Output the [x, y] coordinate of the center of the cell containing the given text.  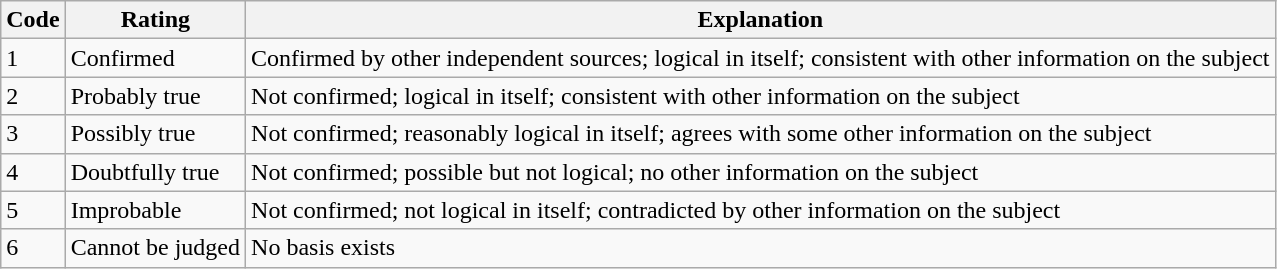
Code [33, 20]
Explanation [761, 20]
Confirmed by other independent sources; logical in itself; consistent with other information on the subject [761, 58]
Improbable [155, 210]
Cannot be judged [155, 248]
2 [33, 96]
Doubtfully true [155, 172]
6 [33, 248]
4 [33, 172]
Not confirmed; reasonably logical in itself; agrees with some other information on the subject [761, 134]
No basis exists [761, 248]
Probably true [155, 96]
Possibly true [155, 134]
Rating [155, 20]
Not confirmed; possible but not logical; no other information on the subject [761, 172]
5 [33, 210]
Confirmed [155, 58]
1 [33, 58]
Not confirmed; logical in itself; consistent with other information on the subject [761, 96]
Not confirmed; not logical in itself; contradicted by other information on the subject [761, 210]
3 [33, 134]
